Output the (X, Y) coordinate of the center of the cell containing the given text.  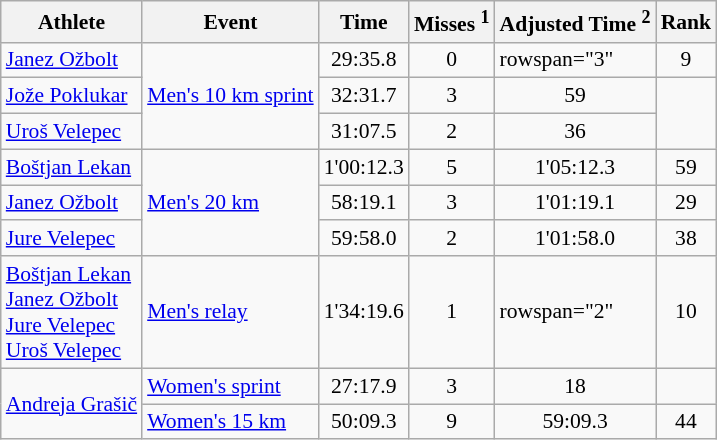
Time (364, 22)
Men's 20 km (230, 202)
Jure Velepec (72, 239)
Event (230, 22)
Andreja Grašič (72, 404)
Jože Poklukar (72, 96)
59:58.0 (364, 239)
1'05:12.3 (576, 167)
Boštjan LekanJanez OžboltJure VelepecUroš Velepec (72, 312)
59:09.3 (576, 422)
Women's sprint (230, 386)
1'01:19.1 (576, 203)
27:17.9 (364, 386)
Men's 10 km sprint (230, 96)
31:07.5 (364, 132)
44 (686, 422)
36 (576, 132)
58:19.1 (364, 203)
1'34:19.6 (364, 312)
1'01:58.0 (576, 239)
Rank (686, 22)
29:35.8 (364, 60)
Uroš Velepec (72, 132)
32:31.7 (364, 96)
5 (452, 167)
50:09.3 (364, 422)
rowspan="2" (576, 312)
10 (686, 312)
1 (452, 312)
Men's relay (230, 312)
Misses 1 (452, 22)
Adjusted Time 2 (576, 22)
Athlete (72, 22)
29 (686, 203)
Boštjan Lekan (72, 167)
Women's 15 km (230, 422)
0 (452, 60)
38 (686, 239)
1'00:12.3 (364, 167)
18 (576, 386)
rowspan="3" (576, 60)
